Output the [x, y] coordinate of the center of the cell containing the given text.  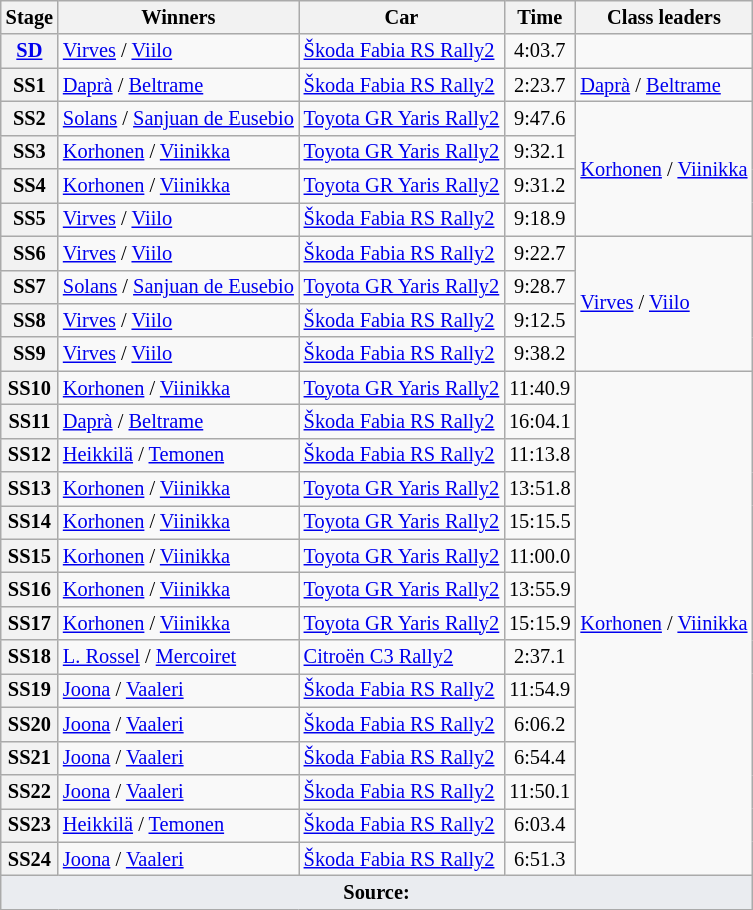
SS21 [30, 758]
SS24 [30, 859]
15:15.9 [540, 623]
6:54.4 [540, 758]
Winners [178, 17]
2:37.1 [540, 657]
11:13.8 [540, 455]
Class leaders [664, 17]
13:55.9 [540, 589]
SS7 [30, 287]
Source: [377, 892]
SS4 [30, 186]
11:50.1 [540, 791]
SS14 [30, 522]
13:51.8 [540, 489]
6:03.4 [540, 825]
9:47.6 [540, 118]
SS17 [30, 623]
SS9 [30, 354]
SS22 [30, 791]
SS16 [30, 589]
SS5 [30, 219]
SS10 [30, 388]
11:54.9 [540, 690]
9:32.1 [540, 152]
9:31.2 [540, 186]
Car [402, 17]
SS19 [30, 690]
2:23.7 [540, 85]
SS12 [30, 455]
15:15.5 [540, 522]
SS18 [30, 657]
SS20 [30, 724]
SS8 [30, 320]
9:38.2 [540, 354]
9:22.7 [540, 253]
SS13 [30, 489]
Citroën C3 Rally2 [402, 657]
SS2 [30, 118]
L. Rossel / Mercoiret [178, 657]
SS23 [30, 825]
11:00.0 [540, 556]
9:28.7 [540, 287]
SD [30, 51]
Stage [30, 17]
SS15 [30, 556]
SS1 [30, 85]
SS6 [30, 253]
6:51.3 [540, 859]
4:03.7 [540, 51]
11:40.9 [540, 388]
6:06.2 [540, 724]
SS3 [30, 152]
9:18.9 [540, 219]
SS11 [30, 421]
9:12.5 [540, 320]
16:04.1 [540, 421]
Time [540, 17]
